Detect which cell encompasses the target text, then output its (x, y) center coordinate. 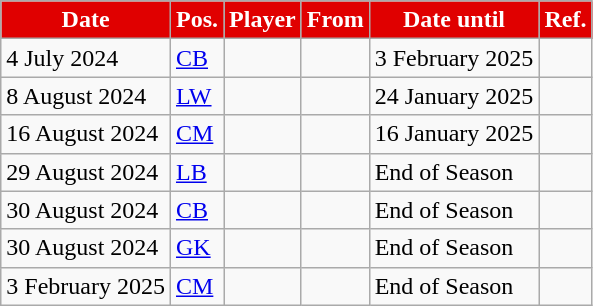
4 July 2024 (86, 58)
Date until (454, 20)
From (335, 20)
Ref. (566, 20)
Player (263, 20)
8 August 2024 (86, 96)
LW (196, 96)
24 January 2025 (454, 96)
GK (196, 248)
LB (196, 172)
Pos. (196, 20)
Date (86, 20)
16 August 2024 (86, 134)
16 January 2025 (454, 134)
29 August 2024 (86, 172)
